Detect which cell encompasses the target text, then output its (x, y) center coordinate. 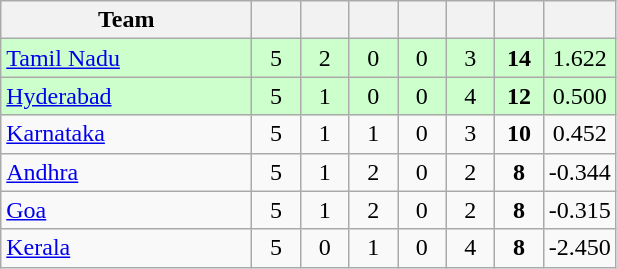
12 (520, 96)
Goa (126, 210)
Hyderabad (126, 96)
Andhra (126, 172)
Tamil Nadu (126, 58)
10 (520, 134)
-0.344 (580, 172)
Team (126, 20)
-2.450 (580, 248)
0.452 (580, 134)
1.622 (580, 58)
-0.315 (580, 210)
Karnataka (126, 134)
Kerala (126, 248)
14 (520, 58)
0.500 (580, 96)
